Locate the cell with the specified text and output its [x, y] center coordinate. 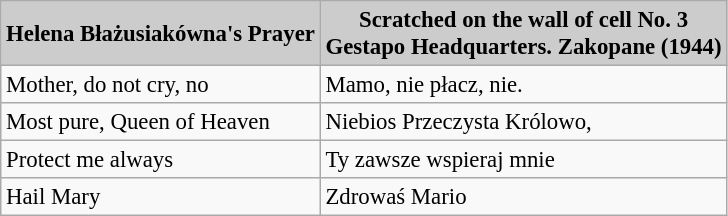
Protect me always [160, 160]
Niebios Przeczysta Królowo, [524, 122]
Mother, do not cry, no [160, 85]
Scratched on the wall of cell No. 3 Gestapo Headquarters. Zakopane (1944) [524, 34]
Helena Błażusiakówna's Prayer [160, 34]
Mamo, nie płacz, nie. [524, 85]
Zdrowaś Mario [524, 197]
Ty zawsze wspieraj mnie [524, 160]
Hail Mary [160, 197]
Most pure, Queen of Heaven [160, 122]
